Return (x, y) of the center of cell containing provided text 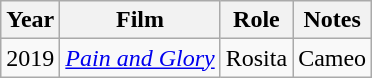
Year (30, 20)
2019 (30, 58)
Film (140, 20)
Cameo (332, 58)
Notes (332, 20)
Pain and Glory (140, 58)
Role (256, 20)
Rosita (256, 58)
